Detect which cell encompasses the target text, then output its [x, y] center coordinate. 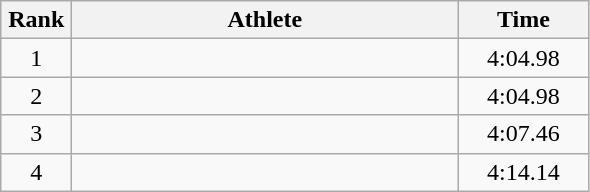
4 [36, 172]
2 [36, 96]
3 [36, 134]
4:14.14 [524, 172]
Athlete [265, 20]
4:07.46 [524, 134]
Rank [36, 20]
Time [524, 20]
1 [36, 58]
